From the cell containing the given text, extract its center point as (x, y) coordinate. 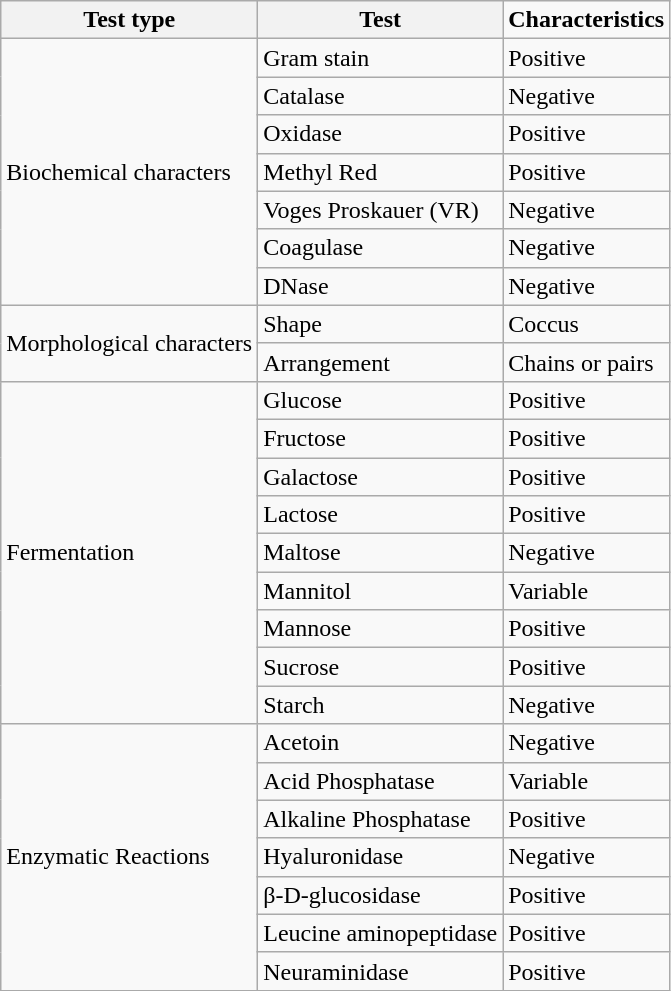
Lactose (380, 515)
Neuraminidase (380, 971)
Starch (380, 705)
Leucine aminopeptidase (380, 933)
Mannitol (380, 591)
Alkaline Phosphatase (380, 819)
Biochemical characters (130, 172)
Coagulase (380, 248)
Galactose (380, 477)
Test (380, 20)
Hyaluronidase (380, 857)
Gram stain (380, 58)
Fermentation (130, 552)
Acid Phosphatase (380, 781)
Arrangement (380, 362)
Acetoin (380, 743)
Oxidase (380, 134)
Mannose (380, 629)
Shape (380, 324)
Glucose (380, 400)
Voges Proskauer (VR) (380, 210)
Chains or pairs (586, 362)
Catalase (380, 96)
DNase (380, 286)
Methyl Red (380, 172)
Fructose (380, 438)
Test type (130, 20)
Maltose (380, 553)
Coccus (586, 324)
Characteristics (586, 20)
Sucrose (380, 667)
β-D-glucosidase (380, 895)
Enzymatic Reactions (130, 857)
Morphological characters (130, 343)
